Identify which cell holds the provided text, then report its (X, Y) central coordinate. 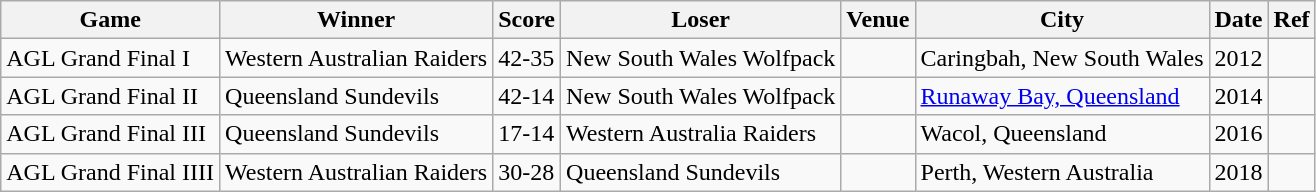
Perth, Western Australia (1062, 172)
City (1062, 20)
42-35 (527, 58)
17-14 (527, 134)
AGL Grand Final II (110, 96)
2014 (1238, 96)
2018 (1238, 172)
AGL Grand Final III (110, 134)
30-28 (527, 172)
Wacol, Queensland (1062, 134)
Date (1238, 20)
Winner (356, 20)
Game (110, 20)
AGL Grand Final IIII (110, 172)
Loser (701, 20)
AGL Grand Final I (110, 58)
Venue (878, 20)
Caringbah, New South Wales (1062, 58)
Runaway Bay, Queensland (1062, 96)
2012 (1238, 58)
Score (527, 20)
2016 (1238, 134)
Western Australia Raiders (701, 134)
42-14 (527, 96)
Ref (1292, 20)
